From the cell containing the given text, extract its center point as (X, Y) coordinate. 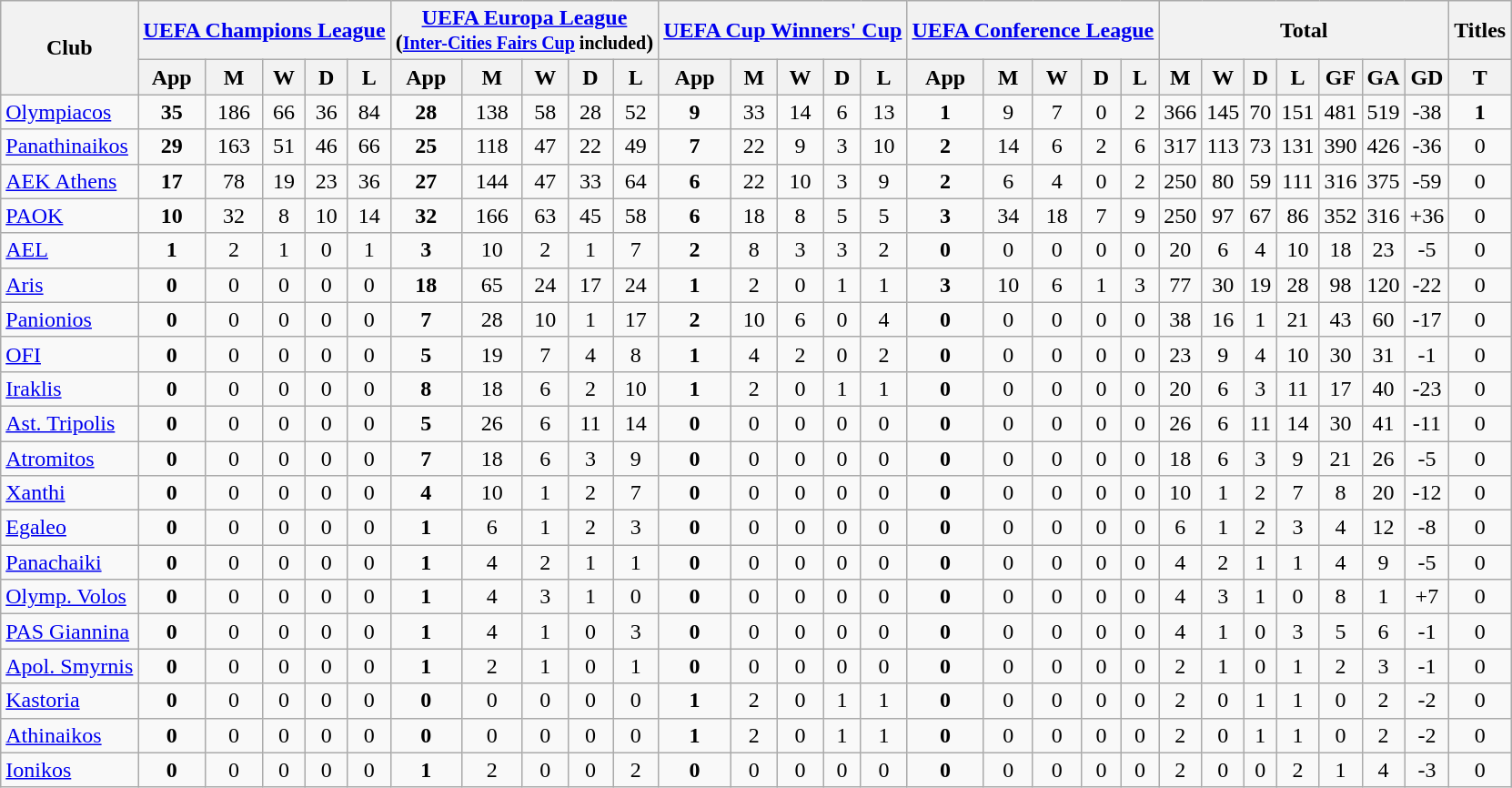
AEK Athens (69, 181)
49 (636, 146)
GF (1341, 77)
52 (636, 112)
Club (69, 47)
70 (1261, 112)
86 (1297, 216)
67 (1261, 216)
426 (1383, 146)
+7 (1426, 597)
GD (1426, 77)
Athinaikos (69, 735)
Egaleo (69, 528)
60 (1383, 319)
73 (1261, 146)
43 (1341, 319)
UEFA Conference League (1033, 31)
Iraklis (69, 389)
Panachaiki (69, 562)
-38 (1426, 112)
Atromitos (69, 458)
77 (1181, 285)
97 (1223, 216)
144 (491, 181)
OFI (69, 354)
113 (1223, 146)
25 (426, 146)
375 (1383, 181)
519 (1383, 112)
PAOK (69, 216)
Total (1305, 31)
40 (1383, 389)
163 (235, 146)
-17 (1426, 319)
13 (884, 112)
-11 (1426, 423)
34 (1008, 216)
27 (426, 181)
AEL (69, 250)
118 (491, 146)
12 (1383, 528)
-8 (1426, 528)
78 (235, 181)
T (1480, 77)
UEFA Europa League(Inter-Cities Fairs Cup included) (524, 31)
186 (235, 112)
59 (1261, 181)
-36 (1426, 146)
-22 (1426, 285)
+36 (1426, 216)
35 (172, 112)
Olympiacos (69, 112)
63 (545, 216)
120 (1383, 285)
46 (326, 146)
390 (1341, 146)
16 (1223, 319)
481 (1341, 112)
Panathinaikos (69, 146)
166 (491, 216)
138 (491, 112)
45 (590, 216)
84 (369, 112)
80 (1223, 181)
Apol. Smyrnis (69, 666)
Ast. Tripolis (69, 423)
Aris (69, 285)
111 (1297, 181)
-12 (1426, 493)
-23 (1426, 389)
Panionios (69, 319)
131 (1297, 146)
151 (1297, 112)
29 (172, 146)
145 (1223, 112)
PAS Giannina (69, 631)
65 (491, 285)
51 (284, 146)
352 (1341, 216)
64 (636, 181)
366 (1181, 112)
31 (1383, 354)
Titles (1480, 31)
Olymp. Volos (69, 597)
-59 (1426, 181)
UEFA Cup Winners' Cup (782, 31)
98 (1341, 285)
Xanthi (69, 493)
-3 (1426, 770)
UEFA Champions League (264, 31)
38 (1181, 319)
317 (1181, 146)
GA (1383, 77)
Ionikos (69, 770)
41 (1383, 423)
Kastoria (69, 701)
